Return the [x, y] coordinate for the center point of the cell that contains the specified text.  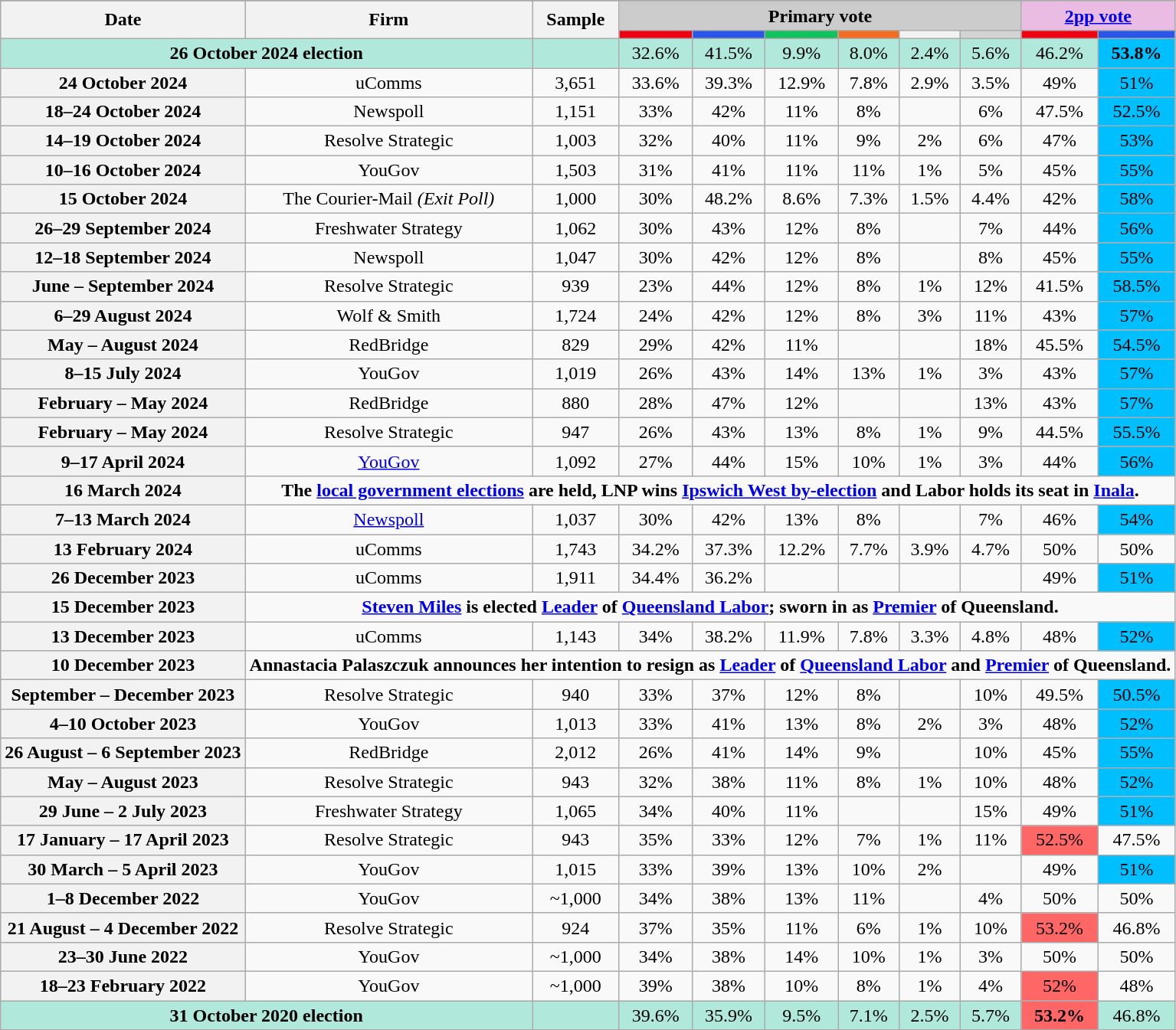
940 [576, 695]
Sample [576, 20]
3.9% [930, 549]
1,019 [576, 374]
29% [656, 345]
27% [656, 461]
3,651 [576, 83]
7–13 March 2024 [123, 519]
1,003 [576, 141]
September – December 2023 [123, 695]
35.9% [728, 1015]
24% [656, 316]
1,151 [576, 112]
36.2% [728, 578]
58% [1137, 199]
1,015 [576, 869]
10–16 October 2024 [123, 170]
10 December 2023 [123, 665]
46.2% [1060, 53]
18–24 October 2024 [123, 112]
1,047 [576, 257]
1,037 [576, 519]
49.5% [1060, 695]
9.9% [801, 53]
The local government elections are held, LNP wins Ipswich West by-election and Labor holds its seat in Inala. [710, 490]
May – August 2023 [123, 782]
18% [991, 345]
32.6% [656, 53]
1,000 [576, 199]
924 [576, 927]
1,062 [576, 228]
18–23 February 2022 [123, 986]
9.5% [801, 1015]
33.6% [656, 83]
13 February 2024 [123, 549]
53% [1137, 141]
1,092 [576, 461]
46% [1060, 519]
2.4% [930, 53]
12–18 September 2024 [123, 257]
Steven Miles is elected Leader of Queensland Labor; sworn in as Premier of Queensland. [710, 607]
28% [656, 403]
15 December 2023 [123, 607]
21 August – 4 December 2022 [123, 927]
829 [576, 345]
7.3% [869, 199]
54.5% [1137, 345]
8.6% [801, 199]
14–19 October 2024 [123, 141]
June – September 2024 [123, 286]
Annastacia Palaszczuk announces her intention to resign as Leader of Queensland Labor and Premier of Queensland. [710, 665]
9–17 April 2024 [123, 461]
1,013 [576, 724]
44.5% [1060, 432]
1,065 [576, 811]
1–8 December 2022 [123, 898]
5.7% [991, 1015]
31% [656, 170]
Primary vote [820, 15]
1.5% [930, 199]
12.2% [801, 549]
26 December 2023 [123, 578]
13 December 2023 [123, 636]
3.3% [930, 636]
12.9% [801, 83]
Date [123, 20]
55.5% [1137, 432]
24 October 2024 [123, 83]
48.2% [728, 199]
880 [576, 403]
16 March 2024 [123, 490]
23% [656, 286]
The Courier-Mail (Exit Poll) [389, 199]
Firm [389, 20]
29 June – 2 July 2023 [123, 811]
Wolf & Smith [389, 316]
30 March – 5 April 2023 [123, 869]
4.4% [991, 199]
6–29 August 2024 [123, 316]
26 October 2024 election [267, 53]
26 August – 6 September 2023 [123, 753]
50.5% [1137, 695]
4–10 October 2023 [123, 724]
1,911 [576, 578]
58.5% [1137, 286]
1,503 [576, 170]
11.9% [801, 636]
8–15 July 2024 [123, 374]
2.5% [930, 1015]
37.3% [728, 549]
4.7% [991, 549]
7.1% [869, 1015]
17 January – 17 April 2023 [123, 840]
1,724 [576, 316]
34.2% [656, 549]
15 October 2024 [123, 199]
7.7% [869, 549]
5% [991, 170]
2,012 [576, 753]
38.2% [728, 636]
947 [576, 432]
23–30 June 2022 [123, 956]
1,143 [576, 636]
39.3% [728, 83]
26–29 September 2024 [123, 228]
1,743 [576, 549]
45.5% [1060, 345]
4.8% [991, 636]
34.4% [656, 578]
May – August 2024 [123, 345]
939 [576, 286]
53.8% [1137, 53]
39.6% [656, 1015]
3.5% [991, 83]
2.9% [930, 83]
8.0% [869, 53]
5.6% [991, 53]
31 October 2020 election [267, 1015]
2pp vote [1099, 15]
54% [1137, 519]
